Provide the (x, y) coordinate of the cell's center where the given text is located.  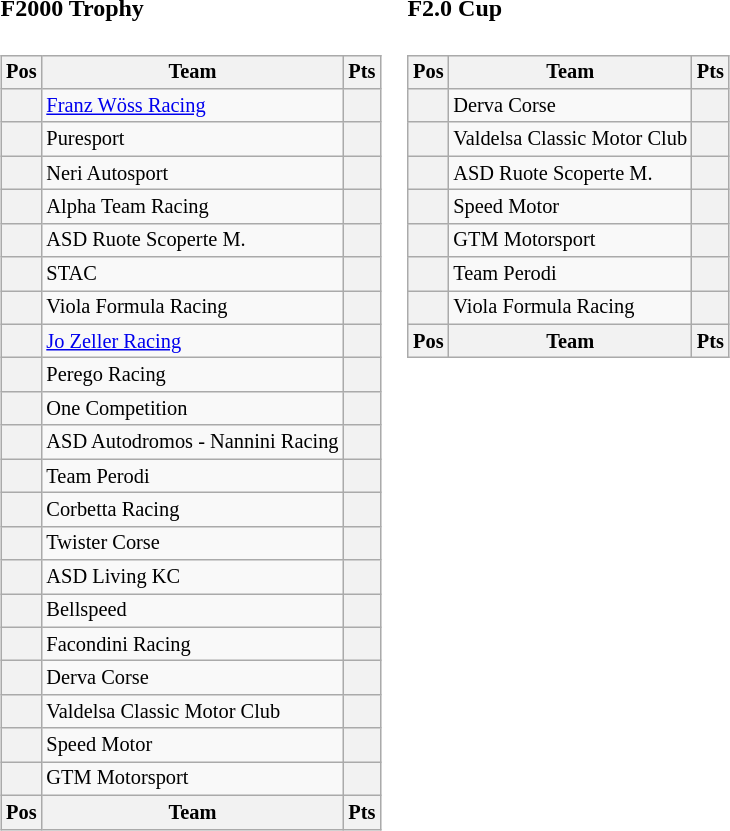
Twister Corse (192, 543)
STAC (192, 274)
ASD Autodromos - Nannini Racing (192, 442)
Neri Autosport (192, 173)
Alpha Team Racing (192, 207)
Perego Racing (192, 375)
Jo Zeller Racing (192, 341)
Bellspeed (192, 611)
Facondini Racing (192, 644)
Corbetta Racing (192, 510)
ASD Living KC (192, 577)
Franz Wöss Racing (192, 106)
Puresport (192, 139)
One Competition (192, 409)
